Search for the cell housing the specified text and yield its [X, Y] center coordinate. 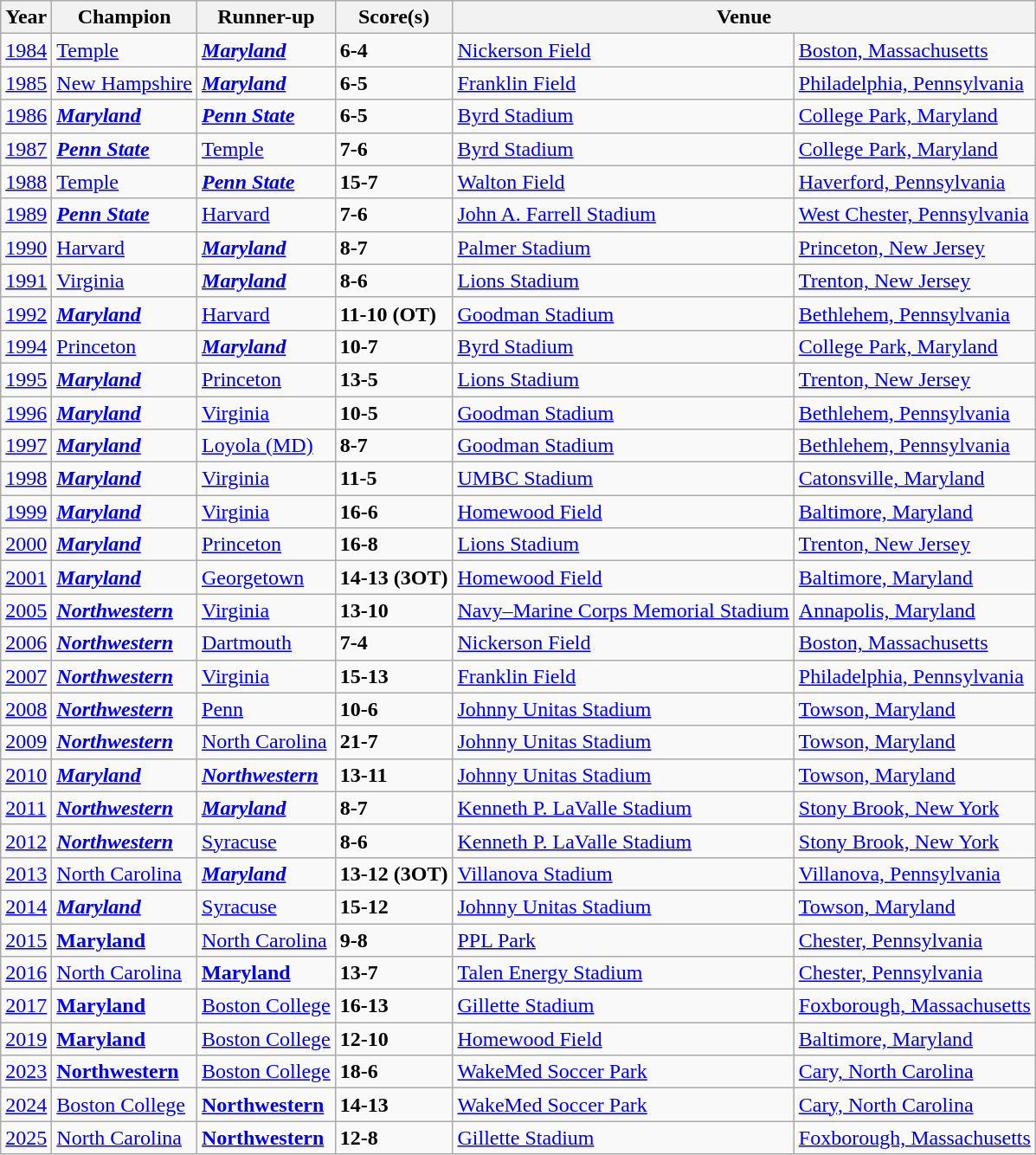
2010 [26, 775]
9-8 [394, 939]
2019 [26, 1039]
1990 [26, 248]
12-8 [394, 1138]
Loyola (MD) [267, 446]
Princeton, New Jersey [914, 248]
13-11 [394, 775]
13-5 [394, 379]
12-10 [394, 1039]
Annapolis, Maryland [914, 610]
1995 [26, 379]
2015 [26, 939]
Villanova, Pennsylvania [914, 874]
2012 [26, 841]
Dartmouth [267, 643]
1994 [26, 346]
Catonsville, Maryland [914, 479]
16-8 [394, 545]
West Chester, Pennsylvania [914, 215]
15-12 [394, 907]
New Hampshire [125, 83]
Navy–Marine Corps Memorial Stadium [623, 610]
Palmer Stadium [623, 248]
6-4 [394, 50]
11-10 (OT) [394, 313]
1996 [26, 413]
2024 [26, 1105]
Walton Field [623, 182]
1992 [26, 313]
1985 [26, 83]
16-6 [394, 512]
10-6 [394, 709]
2005 [26, 610]
Champion [125, 17]
14-13 [394, 1105]
Score(s) [394, 17]
Venue [744, 17]
1988 [26, 182]
11-5 [394, 479]
2017 [26, 1006]
13-12 (3OT) [394, 874]
16-13 [394, 1006]
2016 [26, 973]
2013 [26, 874]
Haverford, Pennsylvania [914, 182]
18-6 [394, 1072]
2023 [26, 1072]
2025 [26, 1138]
1997 [26, 446]
1999 [26, 512]
1998 [26, 479]
2009 [26, 742]
13-7 [394, 973]
2014 [26, 907]
2006 [26, 643]
Year [26, 17]
10-7 [394, 346]
10-5 [394, 413]
John A. Farrell Stadium [623, 215]
UMBC Stadium [623, 479]
1991 [26, 281]
1986 [26, 116]
1984 [26, 50]
1989 [26, 215]
21-7 [394, 742]
2008 [26, 709]
14-13 (3OT) [394, 577]
PPL Park [623, 939]
15-13 [394, 676]
15-7 [394, 182]
Villanova Stadium [623, 874]
Penn [267, 709]
7-4 [394, 643]
13-10 [394, 610]
Georgetown [267, 577]
Talen Energy Stadium [623, 973]
2000 [26, 545]
2001 [26, 577]
2011 [26, 808]
1987 [26, 149]
2007 [26, 676]
Runner-up [267, 17]
